Identify which cell holds the provided text, then report its [X, Y] central coordinate. 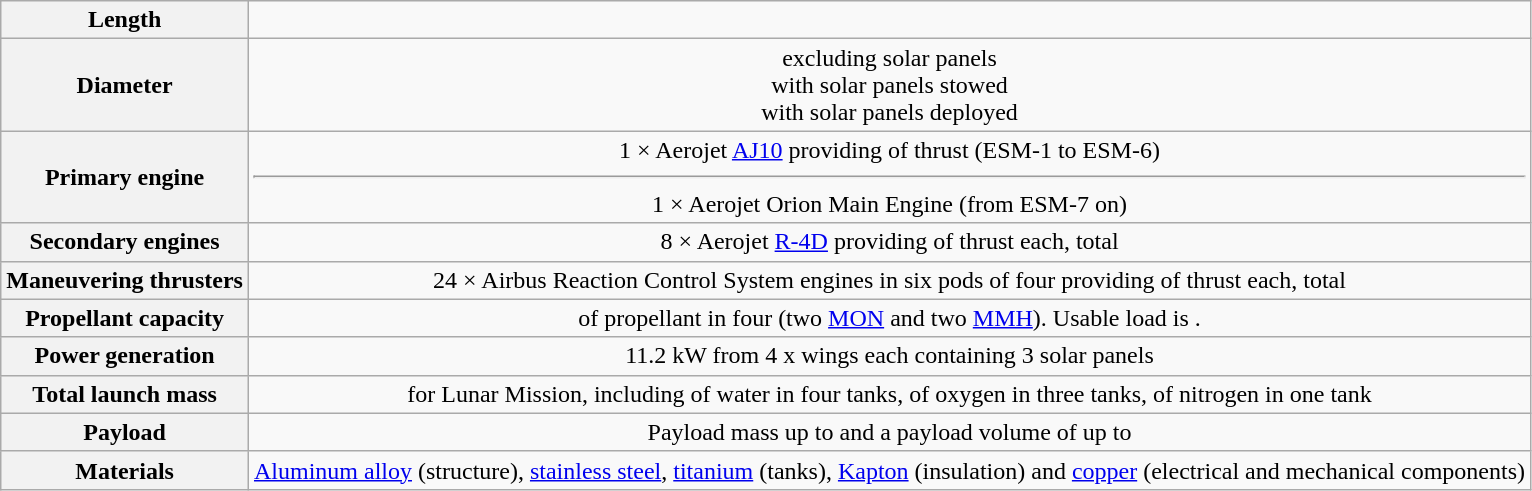
24 × Airbus Reaction Control System engines in six pods of four providing of thrust each, total [889, 280]
excluding solar panels with solar panels stowed with solar panels deployed [889, 85]
Secondary engines [125, 242]
Primary engine [125, 177]
11.2 kW from 4 x wings each containing 3 solar panels [889, 356]
Power generation [125, 356]
1 × Aerojet AJ10 providing of thrust (ESM-1 to ESM-6)1 × Aerojet Orion Main Engine (from ESM-7 on) [889, 177]
Maneuvering thrusters [125, 280]
Payload [125, 432]
Total launch mass [125, 394]
Payload mass up to and a payload volume of up to [889, 432]
for Lunar Mission, including of water in four tanks, of oxygen in three tanks, of nitrogen in one tank [889, 394]
Diameter [125, 85]
Aluminum alloy (structure), stainless steel, titanium (tanks), Kapton (insulation) and copper (electrical and mechanical components) [889, 470]
Length [125, 20]
Materials [125, 470]
8 × Aerojet R-4D providing of thrust each, total [889, 242]
Propellant capacity [125, 318]
of propellant in four (two MON and two MMH). Usable load is . [889, 318]
